Output the (X, Y) coordinate of the center of the cell containing the given text.  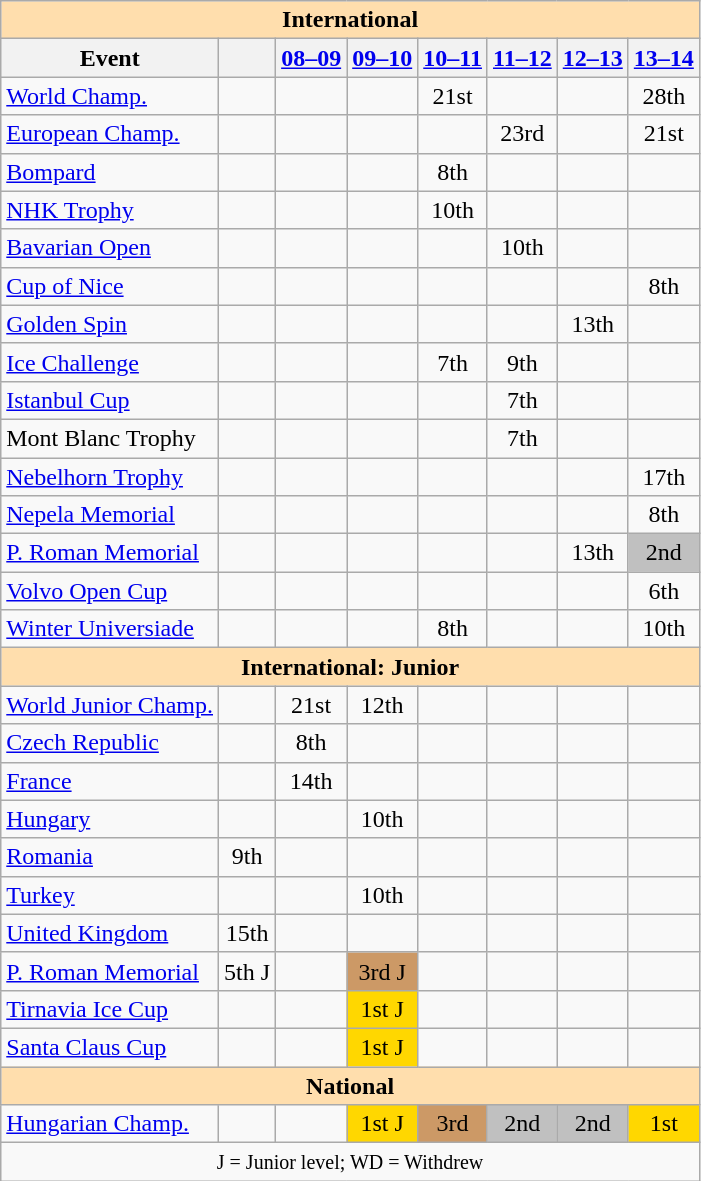
Bavarian Open (110, 248)
14th (312, 781)
Golden Spin (110, 324)
NHK Trophy (110, 210)
12th (382, 705)
United Kingdom (110, 933)
Czech Republic (110, 743)
National (350, 1085)
3rd (453, 1124)
International (350, 20)
Bompard (110, 172)
1st (664, 1124)
Mont Blanc Trophy (110, 438)
11–12 (522, 58)
28th (664, 96)
European Champ. (110, 134)
15th (248, 933)
Ice Challenge (110, 362)
6th (664, 591)
Nebelhorn Trophy (110, 477)
3rd J (382, 971)
J = Junior level; WD = Withdrew (350, 1162)
5th J (248, 971)
Hungarian Champ. (110, 1124)
Volvo Open Cup (110, 591)
09–10 (382, 58)
Winter Universiade (110, 629)
08–09 (312, 58)
13–14 (664, 58)
12–13 (592, 58)
Nepela Memorial (110, 515)
Romania (110, 857)
International: Junior (350, 667)
World Junior Champ. (110, 705)
Santa Claus Cup (110, 1047)
Event (110, 58)
Istanbul Cup (110, 400)
Turkey (110, 895)
Cup of Nice (110, 286)
Hungary (110, 819)
17th (664, 477)
Tirnavia Ice Cup (110, 1009)
23rd (522, 134)
France (110, 781)
World Champ. (110, 96)
10–11 (453, 58)
